Locate the cell with the specified text and output its [x, y] center coordinate. 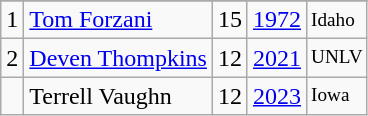
2023 [276, 96]
1 [12, 20]
15 [230, 20]
Deven Thompkins [118, 58]
1972 [276, 20]
UNLV [338, 58]
Tom Forzani [118, 20]
2021 [276, 58]
2 [12, 58]
Iowa [338, 96]
Idaho [338, 20]
Terrell Vaughn [118, 96]
